For the text-containing cell, return its midpoint in (x, y) coordinate format. 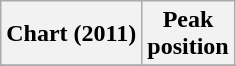
Peakposition (188, 34)
Chart (2011) (72, 34)
